Find where the given text appears and provide that cell's center as [X, Y] coordinate. 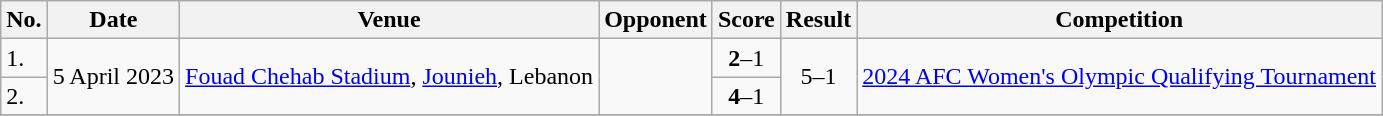
Opponent [656, 20]
Fouad Chehab Stadium, Jounieh, Lebanon [390, 77]
5–1 [818, 77]
Competition [1120, 20]
2024 AFC Women's Olympic Qualifying Tournament [1120, 77]
2–1 [746, 58]
2. [24, 96]
Date [113, 20]
1. [24, 58]
4–1 [746, 96]
No. [24, 20]
5 April 2023 [113, 77]
Result [818, 20]
Venue [390, 20]
Score [746, 20]
